Search for the cell housing the specified text and yield its (X, Y) center coordinate. 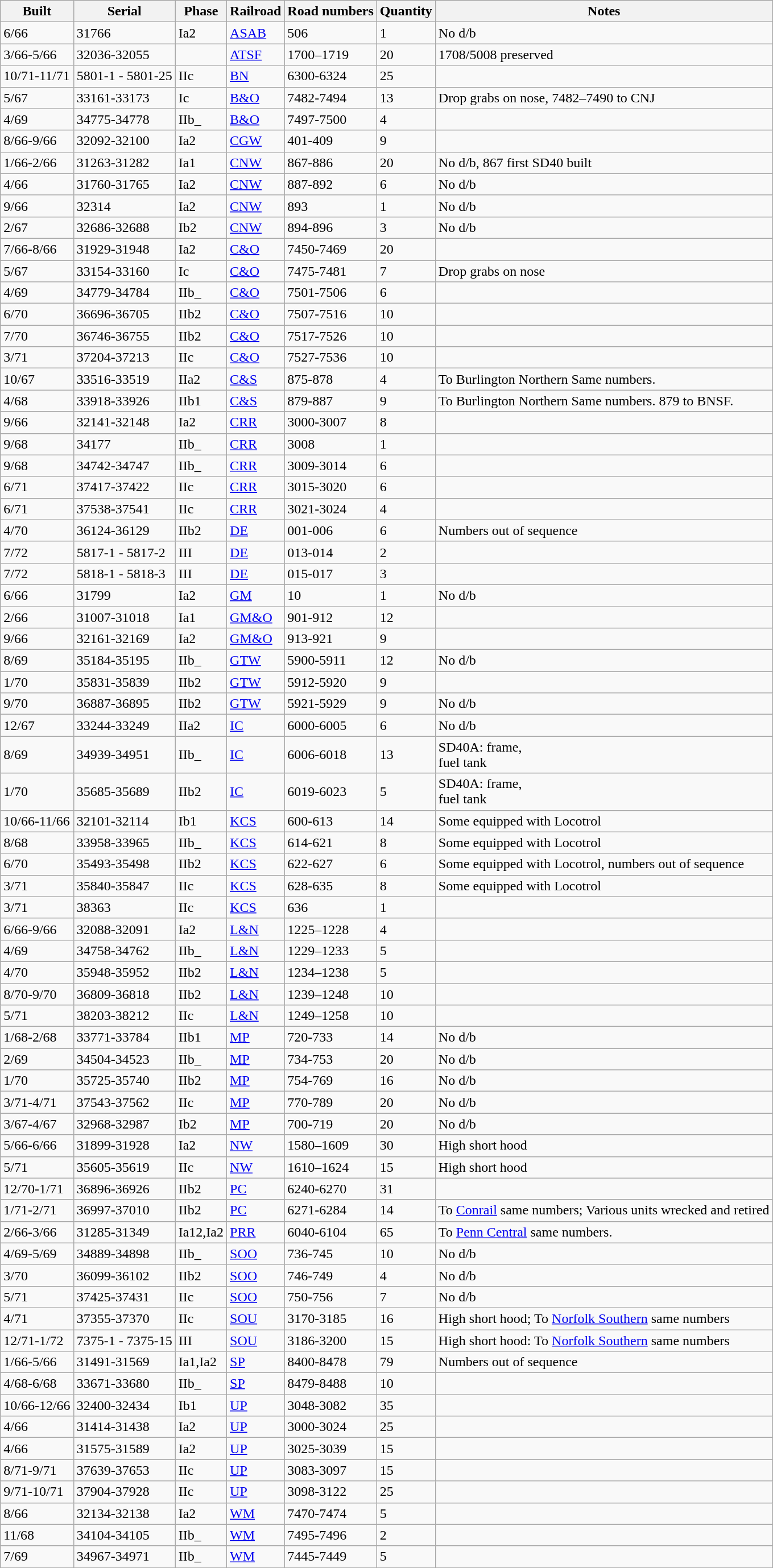
31799 (124, 595)
1610–1624 (330, 1167)
No d/b, 867 first SD40 built (604, 163)
CGW (256, 141)
34742-34747 (124, 466)
32968-32987 (124, 1124)
32036-32055 (124, 55)
34779-34784 (124, 293)
2/67 (37, 227)
5817-1 - 5817-2 (124, 552)
To Burlington Northern Same numbers. 879 to BNSF. (604, 401)
3025-3039 (330, 1449)
35685-35689 (124, 791)
To Burlington Northern Same numbers. (604, 379)
36099-36102 (124, 1275)
887-892 (330, 184)
746-749 (330, 1275)
750-756 (330, 1297)
34775-34778 (124, 119)
1225–1228 (330, 929)
31929-31948 (124, 249)
7/70 (37, 336)
32101-32114 (124, 821)
High short hood; To Norfolk Southern same numbers (604, 1318)
Drop grabs on nose (604, 271)
9/71-10/71 (37, 1492)
12/71-1/72 (37, 1340)
1/68-2/68 (37, 1038)
893 (330, 206)
2/66 (37, 617)
3/67-4/67 (37, 1124)
2/69 (37, 1059)
12/67 (37, 725)
3186-3200 (330, 1340)
4/69-5/69 (37, 1254)
7475-7481 (330, 271)
35493-35498 (124, 864)
32141-32148 (124, 422)
7445-7449 (330, 1557)
Notes (604, 11)
720-733 (330, 1038)
31 (406, 1189)
36887-36895 (124, 704)
894-896 (330, 227)
4/71 (37, 1318)
3000-3007 (330, 422)
37204-37213 (124, 358)
32134-32138 (124, 1513)
33958-33965 (124, 843)
867-886 (330, 163)
5912-5920 (330, 682)
33154-33160 (124, 271)
3009-3014 (330, 466)
8/66 (37, 1513)
7495-7496 (330, 1535)
7501-7506 (330, 293)
7527-7536 (330, 358)
31760-31765 (124, 184)
614-621 (330, 843)
6271-6284 (330, 1210)
015-017 (330, 574)
6240-6270 (330, 1189)
34939-34951 (124, 755)
36696-36705 (124, 314)
32686-32688 (124, 227)
7375-1 - 7375-15 (124, 1340)
6300-6324 (330, 76)
879-887 (330, 401)
1239–1248 (330, 994)
628-635 (330, 886)
34889-34898 (124, 1254)
736-745 (330, 1254)
8/66-9/66 (37, 141)
8479-8488 (330, 1384)
3015-3020 (330, 487)
37417-37422 (124, 487)
37355-37370 (124, 1318)
32161-32169 (124, 639)
35948-35952 (124, 972)
8/71-9/71 (37, 1470)
700-719 (330, 1124)
734-753 (330, 1059)
5818-1 - 5818-3 (124, 574)
ASAB (256, 33)
33671-33680 (124, 1384)
31575-31589 (124, 1449)
35725-35740 (124, 1081)
31491-31569 (124, 1362)
32088-32091 (124, 929)
32314 (124, 206)
34758-34762 (124, 951)
7497-7500 (330, 119)
6006-6018 (330, 755)
10/66-12/66 (37, 1405)
5921-5929 (330, 704)
To Penn Central same numbers. (604, 1232)
11/68 (37, 1535)
1234–1238 (330, 972)
31766 (124, 33)
7450-7469 (330, 249)
37538-37541 (124, 509)
1249–1258 (330, 1016)
3021-3024 (330, 509)
38203-38212 (124, 1016)
506 (330, 33)
10/66-11/66 (37, 821)
10/71-11/71 (37, 76)
3048-3082 (330, 1405)
Drop grabs on nose, 7482–7490 to CNJ (604, 98)
Ia1,Ia2 (201, 1362)
34177 (124, 444)
37543-37562 (124, 1102)
6/66-9/66 (37, 929)
001-006 (330, 530)
79 (406, 1362)
7482-7494 (330, 98)
770-789 (330, 1102)
8400-8478 (330, 1362)
913-921 (330, 639)
6019-6023 (330, 791)
Ia12,Ia2 (201, 1232)
7470-7474 (330, 1513)
31263-31282 (124, 163)
35840-35847 (124, 886)
31285-31349 (124, 1232)
401-409 (330, 141)
Phase (201, 11)
30 (406, 1146)
To Conrail same numbers; Various units wrecked and retired (604, 1210)
34967-34971 (124, 1557)
35605-35619 (124, 1167)
3083-3097 (330, 1470)
1/71-2/71 (37, 1210)
3/71-4/71 (37, 1102)
1/66-2/66 (37, 163)
31414-31438 (124, 1427)
33244-33249 (124, 725)
GM (256, 595)
35 (406, 1405)
Built (37, 11)
34104-34105 (124, 1535)
600-613 (330, 821)
37639-37653 (124, 1470)
ATSF (256, 55)
36809-36818 (124, 994)
6000-6005 (330, 725)
38363 (124, 907)
33918-33926 (124, 401)
Road numbers (330, 11)
37904-37928 (124, 1492)
875-878 (330, 379)
1700–1719 (330, 55)
32400-32434 (124, 1405)
7507-7516 (330, 314)
33771-33784 (124, 1038)
9/70 (37, 704)
Some equipped with Locotrol, numbers out of sequence (604, 864)
622-627 (330, 864)
4/68-6/68 (37, 1384)
3/66-5/66 (37, 55)
PRR (256, 1232)
1229–1233 (330, 951)
31007-31018 (124, 617)
31899-31928 (124, 1146)
65 (406, 1232)
3098-3122 (330, 1492)
3000-3024 (330, 1427)
5/66-6/66 (37, 1146)
37425-37431 (124, 1297)
754-769 (330, 1081)
636 (330, 907)
35831-35839 (124, 682)
34504-34523 (124, 1059)
4/68 (37, 401)
3/70 (37, 1275)
8/70-9/70 (37, 994)
5900-5911 (330, 661)
7/69 (37, 1557)
BN (256, 76)
36746-36755 (124, 336)
013-014 (330, 552)
901-912 (330, 617)
3170-3185 (330, 1318)
36896-36926 (124, 1189)
High short hood: To Norfolk Southern same numbers (604, 1340)
10/67 (37, 379)
35184-35195 (124, 661)
3008 (330, 444)
33161-33173 (124, 98)
2/66-3/66 (37, 1232)
36997-37010 (124, 1210)
7517-7526 (330, 336)
36124-36129 (124, 530)
Railroad (256, 11)
8/68 (37, 843)
5801-1 - 5801-25 (124, 76)
32092-32100 (124, 141)
Quantity (406, 11)
1580–1609 (330, 1146)
33516-33519 (124, 379)
6040-6104 (330, 1232)
7/66-8/66 (37, 249)
1708/5008 preserved (604, 55)
12/70-1/71 (37, 1189)
1/66-5/66 (37, 1362)
Serial (124, 11)
